Determine the [x, y] coordinate at the center of the cell enclosing the given text.  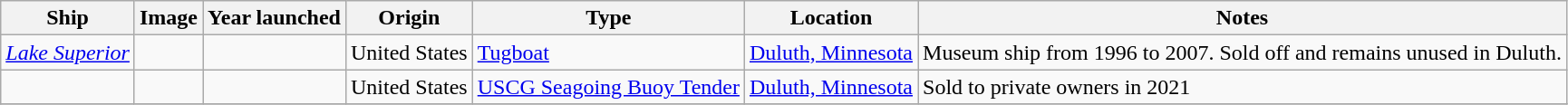
Sold to private owners in 2021 [1243, 87]
Origin [409, 18]
Image [169, 18]
Tugboat [608, 52]
Ship [68, 18]
Location [830, 18]
Year launched [275, 18]
USCG Seagoing Buoy Tender [608, 87]
Lake Superior [68, 52]
Notes [1243, 18]
Type [608, 18]
Museum ship from 1996 to 2007. Sold off and remains unused in Duluth. [1243, 52]
